From the cell containing the given text, extract its center point as [x, y] coordinate. 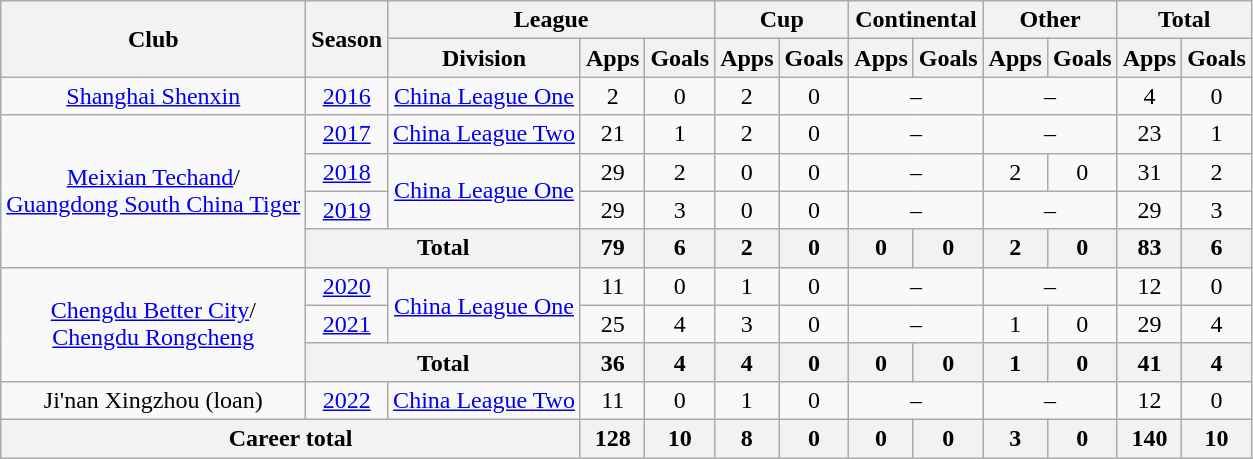
2019 [347, 210]
140 [1149, 438]
2021 [347, 324]
Continental [916, 20]
Other [1050, 20]
Club [154, 39]
2020 [347, 286]
31 [1149, 172]
2022 [347, 400]
25 [612, 324]
2016 [347, 96]
128 [612, 438]
Shanghai Shenxin [154, 96]
Career total [291, 438]
41 [1149, 362]
Meixian Techand/Guangdong South China Tiger [154, 191]
Season [347, 39]
Division [484, 58]
League [552, 20]
36 [612, 362]
8 [747, 438]
Ji'nan Xingzhou (loan) [154, 400]
2017 [347, 134]
21 [612, 134]
Chengdu Better City/Chengdu Rongcheng [154, 324]
83 [1149, 248]
79 [612, 248]
2018 [347, 172]
Cup [782, 20]
23 [1149, 134]
